Scan for the cell matching the given text and deliver its [X, Y] coordinate at center. 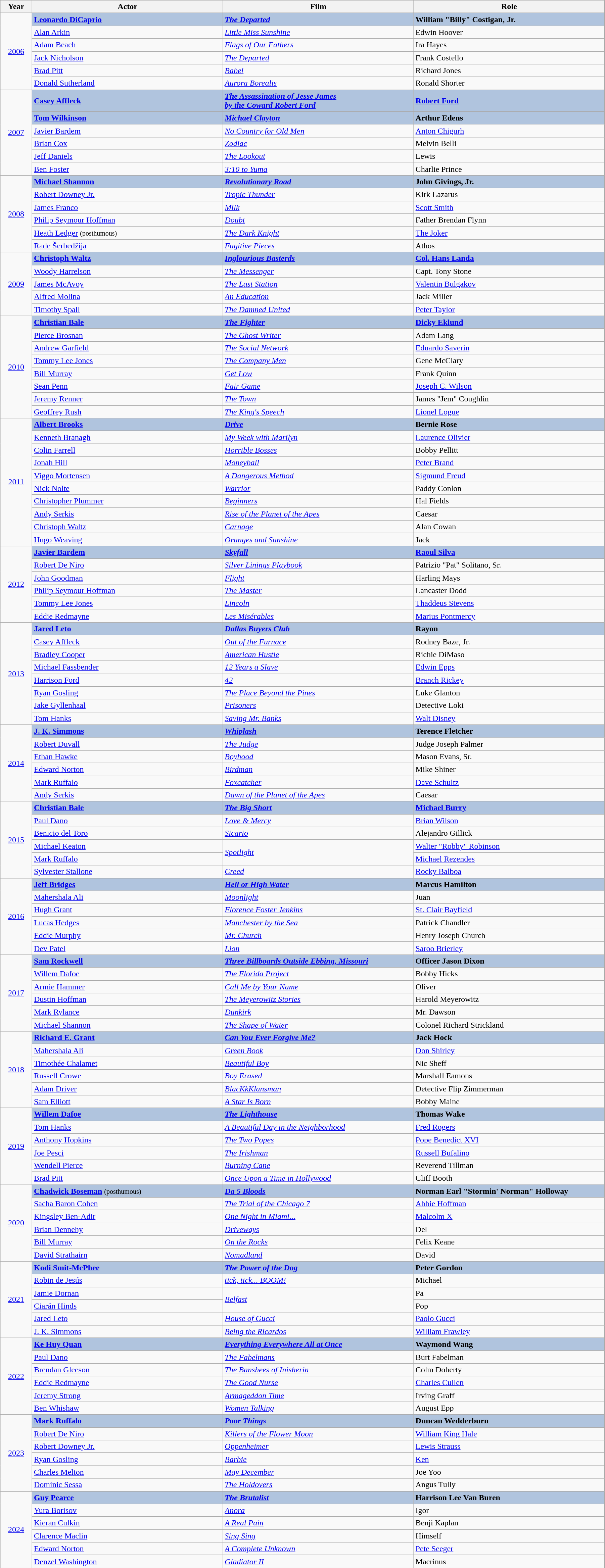
Tropic Thunder [318, 195]
2013 [16, 674]
Dustin Hoffman [127, 999]
Detective Loki [509, 705]
Patrizio "Pat" Solitano, Sr. [509, 565]
Geoffrey Rush [127, 412]
Out of the Furnace [318, 642]
Rade Šerbedžija [127, 246]
Denzel Washington [127, 1561]
2016 [16, 916]
Warrior [318, 488]
Bobby Pellitt [509, 450]
Father Brendan Flynn [509, 220]
Don Shirley [509, 1050]
Mr. Church [318, 935]
Jake Gyllenhaal [127, 705]
August Epp [509, 1408]
Oppenheimer [318, 1447]
Dawn of the Planet of the Apes [318, 795]
Dave Schultz [509, 782]
The Place Beyond the Pines [318, 693]
Love & Mercy [318, 821]
Walt Disney [509, 718]
Richard E. Grant [127, 1038]
John Goodman [127, 578]
The Fabelmans [318, 1357]
Malcolm X [509, 1217]
Flags of Our Fathers [318, 45]
Igor [509, 1510]
Burt Fabelman [509, 1357]
Arthur Edens [509, 118]
BlacKkKlansman [318, 1089]
Michael Fassbender [127, 667]
Dicky Eklund [509, 322]
Pete Seeger [509, 1549]
Can You Ever Forgive Me? [318, 1038]
Ken [509, 1459]
Judge Joseph Palmer [509, 744]
Boyhood [318, 756]
The Power of the Dog [318, 1268]
Mike Shiner [509, 769]
Sam Elliott [127, 1101]
Get Low [318, 374]
A Dangerous Method [318, 476]
Angus Tully [509, 1485]
2012 [16, 584]
Michael Keaton [127, 846]
A Beautiful Day in the Neighborhood [318, 1127]
Being the Ricardos [318, 1331]
The Brutalist [318, 1498]
Anora [318, 1510]
James "Jem" Coughlin [509, 399]
The Fighter [318, 322]
Sigmund Freud [509, 476]
Creed [318, 872]
tick, tick... BOOM! [318, 1280]
Harrison Lee Van Buren [509, 1498]
Clarence Maclin [127, 1536]
One Night in Miami... [318, 1217]
Charlie Prince [509, 169]
Peter Taylor [509, 309]
Michael [509, 1280]
Film [318, 7]
The Dark Knight [318, 233]
Sing Sing [318, 1536]
Rayon [509, 629]
Belfast [318, 1300]
Milk [318, 207]
Adam Driver [127, 1089]
Richard Jones [509, 70]
Nomadland [318, 1255]
Da 5 Bloods [318, 1191]
2017 [16, 993]
The Damned United [318, 309]
Dallas Buyers Club [318, 629]
Charles Cullen [509, 1382]
Waymond Wang [509, 1344]
2015 [16, 840]
Jack Nicholson [127, 58]
Henry Joseph Church [509, 935]
Fugitive Pieces [318, 246]
Moneyball [318, 463]
Ben Whishaw [127, 1408]
The Irishman [318, 1153]
Doubt [318, 220]
James Franco [127, 207]
Kingsley Ben-Adir [127, 1217]
Thomas Wake [509, 1114]
Donald Sutherland [127, 83]
Col. Hans Landa [509, 258]
Felix Keane [509, 1242]
Christopher Plummer [127, 501]
Jeremy Strong [127, 1395]
Spotlight [318, 852]
Jeff Bridges [127, 884]
Richie DiMaso [509, 654]
Officer Jason Dixon [509, 961]
Frank Costello [509, 58]
The Good Nurse [318, 1382]
Joe Yoo [509, 1472]
Harling Mays [509, 578]
Viggo Mortensen [127, 476]
Lancaster Dodd [509, 591]
Anton Chigurh [509, 131]
Thaddeus Stevens [509, 603]
Nic Sheff [509, 1063]
Leonardo DiCaprio [127, 19]
12 Years a Slave [318, 667]
Marius Pontmercy [509, 616]
Branch Rickey [509, 680]
The Big Short [318, 808]
Birdman [318, 769]
The Trial of the Chicago 7 [318, 1204]
2007 [16, 132]
The Company Men [318, 360]
Jeff Daniels [127, 156]
Inglourious Basterds [318, 258]
Jamie Dornan [127, 1293]
Sacha Baron Cohen [127, 1204]
Sam Rockwell [127, 961]
Eddie Murphy [127, 935]
The Meyerowitz Stories [318, 999]
Jeremy Renner [127, 399]
Alejandro Gillick [509, 833]
Gene McClary [509, 360]
The Two Popes [318, 1140]
Moonlight [318, 897]
Joe Pesci [127, 1153]
Green Book [318, 1050]
Ke Huy Quan [127, 1344]
Athos [509, 246]
Adam Lang [509, 335]
William Frawley [509, 1331]
Tom Wilkinson [127, 118]
Andrew Garfield [127, 348]
House of Gucci [318, 1319]
The Holdovers [318, 1485]
American Hustle [318, 654]
Once Upon a Time in Hollywood [318, 1178]
The Messenger [318, 271]
Boy Erased [318, 1076]
Flight [318, 578]
Rodney Baze, Jr. [509, 642]
Detective Flip Zimmerman [509, 1089]
James McAvoy [127, 284]
The Lighthouse [318, 1114]
Hell or High Water [318, 884]
Benji Kaplan [509, 1523]
Ronald Shorter [509, 83]
Albert Brooks [127, 425]
Barbie [318, 1459]
Aurora Borealis [318, 83]
Jack [509, 539]
2021 [16, 1300]
Horrible Bosses [318, 450]
Laurence Olivier [509, 437]
Hal Fields [509, 501]
Silver Linings Playbook [318, 565]
2011 [16, 482]
Pa [509, 1293]
The Master [318, 591]
Russell Crowe [127, 1076]
Bobby Hicks [509, 974]
Kieran Culkin [127, 1523]
The King's Speech [318, 412]
Beautiful Boy [318, 1063]
Harold Meyerowitz [509, 999]
Rocky Balboa [509, 872]
Frank Quinn [509, 374]
Armie Hammer [127, 986]
Walter "Robby" Robinson [509, 846]
Paolo Gucci [509, 1319]
Colin Farrell [127, 450]
The Assassination of Jesse James by the Coward Robert Ford [318, 101]
Kirk Lazarus [509, 195]
Fred Rogers [509, 1127]
Prisoners [318, 705]
Capt. Tony Stone [509, 271]
Mason Evans, Sr. [509, 756]
Melvin Belli [509, 143]
Brian Wilson [509, 821]
My Week with Marilyn [318, 437]
Role [509, 7]
William King Hale [509, 1434]
2024 [16, 1529]
Alan Arkin [127, 32]
Oranges and Sunshine [318, 539]
Del [509, 1229]
2020 [16, 1223]
Robert Duvall [127, 744]
The Lookout [318, 156]
Zodiac [318, 143]
The Ghost Writer [318, 335]
Heath Ledger (posthumous) [127, 233]
Killers of the Flower Moon [318, 1434]
A Star Is Born [318, 1101]
Brian Cox [127, 143]
A Real Pain [318, 1523]
Dominic Sessa [127, 1485]
Eduardo Saverin [509, 348]
Charles Melton [127, 1472]
Colm Doherty [509, 1370]
Bobby Maine [509, 1101]
Woody Harrelson [127, 271]
Duncan Wedderburn [509, 1421]
Michael Clayton [318, 118]
Bradley Cooper [127, 654]
Little Miss Sunshine [318, 32]
Scott Smith [509, 207]
2010 [16, 367]
Lewis [509, 156]
Anthony Hopkins [127, 1140]
Sicario [318, 833]
Michael Rezendes [509, 859]
An Education [318, 297]
Jack Hock [509, 1038]
Macrinus [509, 1561]
Alan Cowan [509, 527]
The Joker [509, 233]
Revolutionary Road [318, 182]
Call Me by Your Name [318, 986]
A Complete Unknown [318, 1549]
Yura Borisov [127, 1510]
Edwin Hoover [509, 32]
42 [318, 680]
Peter Brand [509, 463]
Carnage [318, 527]
Irving Graff [509, 1395]
Beginners [318, 501]
William "Billy" Costigan, Jr. [509, 19]
Rise of the Planet of the Apes [318, 514]
Jack Miller [509, 297]
David [509, 1255]
Robin de Jesús [127, 1280]
Foxcatcher [318, 782]
Lucas Hedges [127, 923]
The Town [318, 399]
The Last Station [318, 284]
Colonel Richard Strickland [509, 1025]
Saving Mr. Banks [318, 718]
Chadwick Boseman (posthumous) [127, 1191]
Sean Penn [127, 386]
Kenneth Branagh [127, 437]
Harrison Ford [127, 680]
Gladiator II [318, 1561]
Whiplash [318, 731]
The Shape of Water [318, 1025]
Poor Things [318, 1421]
Three Billboards Outside Ebbing, Missouri [318, 961]
May December [318, 1472]
Paddy Conlon [509, 488]
Benicio del Toro [127, 833]
Ira Hayes [509, 45]
2009 [16, 284]
Luke Glanton [509, 693]
Robert Ford [509, 101]
Lincoln [318, 603]
The Banshees of Inisherin [318, 1370]
2018 [16, 1070]
3:10 to Yuma [318, 169]
Fair Game [318, 386]
Terence Fletcher [509, 731]
Pope Benedict XVI [509, 1140]
Saroo Brierley [509, 948]
On the Rocks [318, 1242]
The Florida Project [318, 974]
2014 [16, 763]
Pop [509, 1306]
Norman Earl "Stormin' Norman" Holloway [509, 1191]
Women Talking [318, 1408]
Armageddon Time [318, 1395]
Russell Bufalino [509, 1153]
Skyfall [318, 552]
Kodi Smit-McPhee [127, 1268]
Lion [318, 948]
Brendan Gleeson [127, 1370]
Hugh Grant [127, 910]
2019 [16, 1146]
Drive [318, 425]
Lewis Strauss [509, 1447]
Oliver [509, 986]
Alfred Molina [127, 297]
Wendell Pierce [127, 1165]
2022 [16, 1376]
Florence Foster Jenkins [318, 910]
Les Misérables [318, 616]
Burning Cane [318, 1165]
Reverend Tillman [509, 1165]
Bernie Rose [509, 425]
St. Clair Bayfield [509, 910]
Abbie Hoffman [509, 1204]
Raoul Silva [509, 552]
Sylvester Stallone [127, 872]
Edwin Epps [509, 667]
Adam Beach [127, 45]
Dunkirk [318, 1012]
Michael Burry [509, 808]
Cliff Booth [509, 1178]
Brian Dennehy [127, 1229]
Ben Foster [127, 169]
Driveways [318, 1229]
Actor [127, 7]
Mr. Dawson [509, 1012]
No Country for Old Men [318, 131]
Timothy Spall [127, 309]
David Strathairn [127, 1255]
Timothée Chalamet [127, 1063]
Hugo Weaving [127, 539]
Joseph C. Wilson [509, 386]
Mark Rylance [127, 1012]
Guy Pearce [127, 1498]
2008 [16, 214]
Everything Everywhere All at Once [318, 1344]
Marcus Hamilton [509, 884]
Himself [509, 1536]
Year [16, 7]
John Givings, Jr. [509, 182]
Lionel Logue [509, 412]
2023 [16, 1453]
Peter Gordon [509, 1268]
Marshall Eamons [509, 1076]
The Judge [318, 744]
Valentin Bulgakov [509, 284]
Manchester by the Sea [318, 923]
Patrick Chandler [509, 923]
The Social Network [318, 348]
Pierce Brosnan [127, 335]
Ethan Hawke [127, 756]
Babel [318, 70]
2006 [16, 51]
Jonah Hill [127, 463]
Juan [509, 897]
Nick Nolte [127, 488]
Ciarán Hinds [127, 1306]
Dev Patel [127, 948]
